For the text-containing cell, return its midpoint in (X, Y) coordinate format. 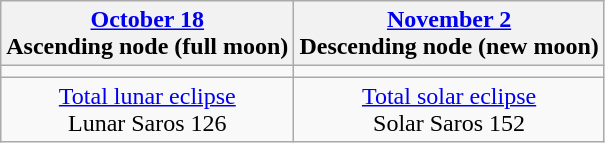
Total solar eclipseSolar Saros 152 (449, 110)
November 2Descending node (new moon) (449, 34)
October 18Ascending node (full moon) (148, 34)
Total lunar eclipseLunar Saros 126 (148, 110)
